Find where the given text appears and provide that cell's center as (x, y) coordinate. 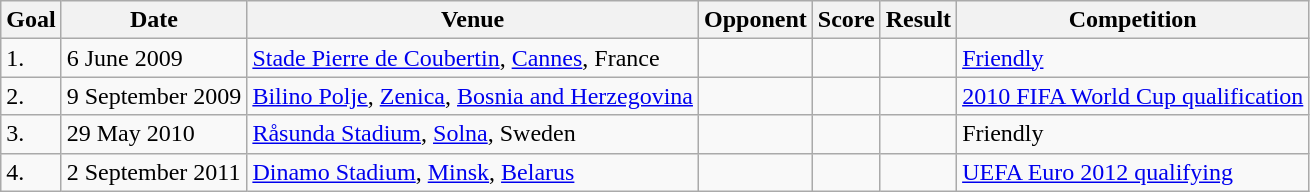
2010 FIFA World Cup qualification (1133, 96)
3. (31, 134)
Venue (473, 20)
6 June 2009 (154, 58)
Dinamo Stadium, Minsk, Belarus (473, 172)
Opponent (755, 20)
9 September 2009 (154, 96)
Result (918, 20)
Score (846, 20)
Råsunda Stadium, Solna, Sweden (473, 134)
2. (31, 96)
1. (31, 58)
Stade Pierre de Coubertin, Cannes, France (473, 58)
2 September 2011 (154, 172)
Competition (1133, 20)
Bilino Polje, Zenica, Bosnia and Herzegovina (473, 96)
4. (31, 172)
Date (154, 20)
UEFA Euro 2012 qualifying (1133, 172)
Goal (31, 20)
29 May 2010 (154, 134)
